Provide the (X, Y) coordinate of the cell's center where the given text is located.  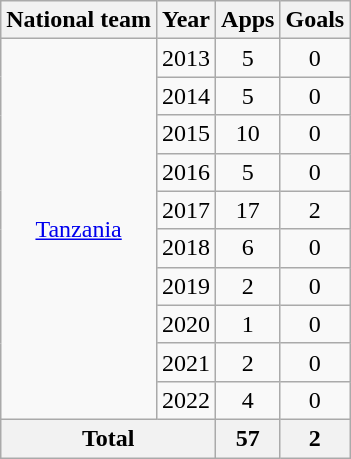
2018 (186, 248)
4 (248, 400)
2015 (186, 134)
2014 (186, 96)
57 (248, 438)
National team (79, 20)
Apps (248, 20)
2022 (186, 400)
2016 (186, 172)
2020 (186, 324)
2021 (186, 362)
6 (248, 248)
17 (248, 210)
Tanzania (79, 230)
2017 (186, 210)
Goals (315, 20)
10 (248, 134)
Year (186, 20)
1 (248, 324)
2013 (186, 58)
Total (108, 438)
2019 (186, 286)
